Output the [x, y] coordinate of the center of the cell containing the given text.  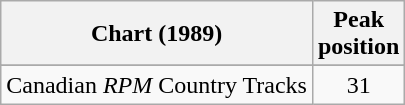
31 [358, 85]
Canadian RPM Country Tracks [157, 85]
Chart (1989) [157, 34]
Peakposition [358, 34]
